Scan for the cell matching the given text and deliver its [X, Y] coordinate at center. 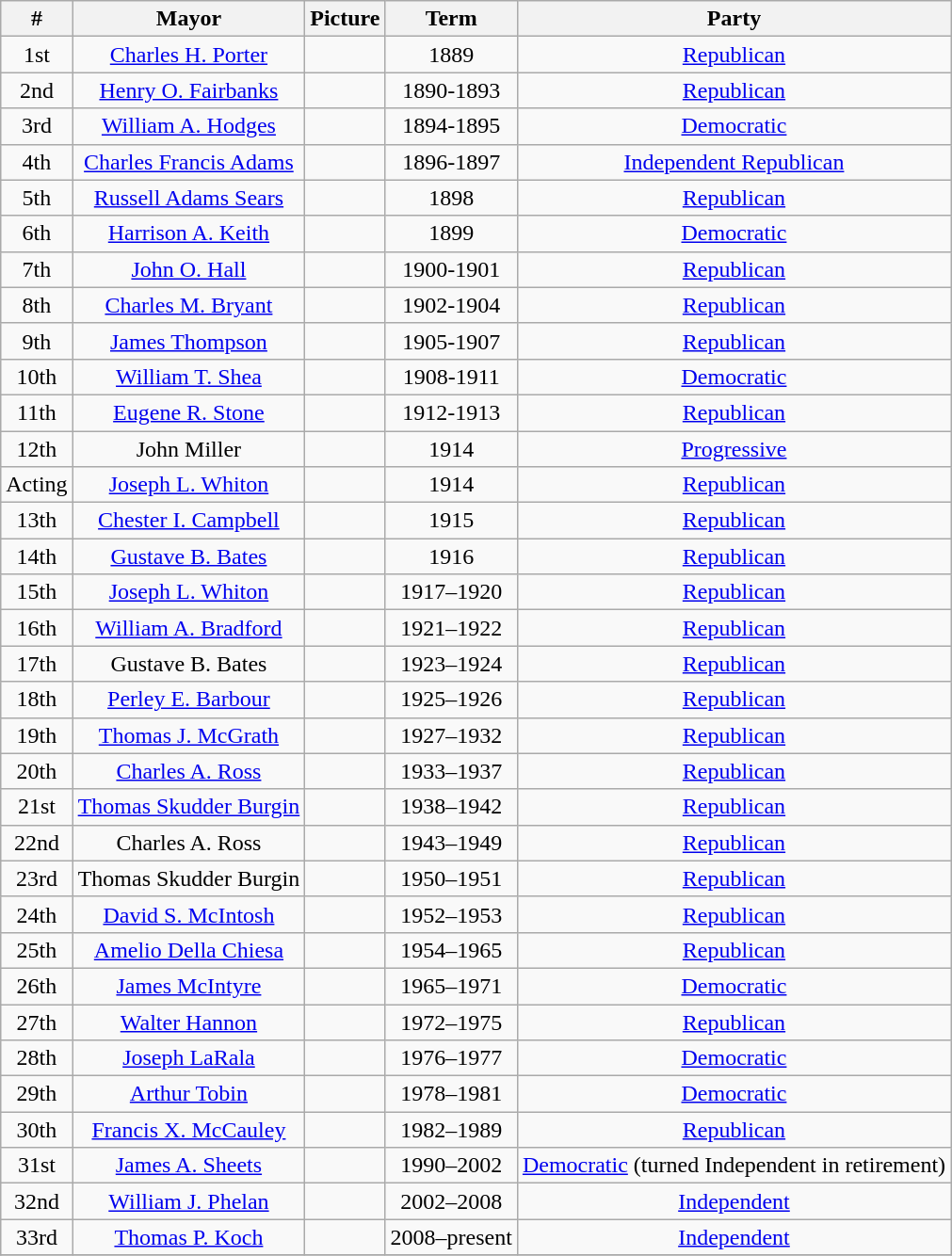
1899 [451, 233]
William J. Phelan [188, 1201]
22nd [37, 843]
James Thompson [188, 341]
Progressive [734, 449]
1900-1901 [451, 269]
John O. Hall [188, 269]
32nd [37, 1201]
Perley E. Barbour [188, 700]
1917–1920 [451, 592]
1915 [451, 521]
Picture [345, 19]
4th [37, 162]
Francis X. McCauley [188, 1130]
3rd [37, 126]
Russell Adams Sears [188, 198]
Chester I. Campbell [188, 521]
Charles Francis Adams [188, 162]
Charles M. Bryant [188, 305]
19th [37, 735]
1905-1907 [451, 341]
1927–1932 [451, 735]
Thomas J. McGrath [188, 735]
13th [37, 521]
William A. Bradford [188, 628]
James A. Sheets [188, 1166]
1938–1942 [451, 807]
David S. McIntosh [188, 914]
1976–1977 [451, 1058]
14th [37, 556]
Walter Hannon [188, 1022]
10th [37, 377]
1st [37, 55]
23rd [37, 878]
15th [37, 592]
26th [37, 986]
William A. Hodges [188, 126]
21st [37, 807]
8th [37, 305]
24th [37, 914]
James McIntyre [188, 986]
John Miller [188, 449]
7th [37, 269]
1923–1924 [451, 664]
1954–1965 [451, 950]
16th [37, 628]
2008–present [451, 1237]
11th [37, 412]
William T. Shea [188, 377]
Acting [37, 485]
1943–1949 [451, 843]
18th [37, 700]
9th [37, 341]
Henry O. Fairbanks [188, 90]
Thomas P. Koch [188, 1237]
1889 [451, 55]
1912-1913 [451, 412]
1978–1981 [451, 1094]
17th [37, 664]
1896-1897 [451, 162]
1965–1971 [451, 986]
Eugene R. Stone [188, 412]
Party [734, 19]
Arthur Tobin [188, 1094]
25th [37, 950]
1902-1904 [451, 305]
# [37, 19]
1982–1989 [451, 1130]
1908-1911 [451, 377]
31st [37, 1166]
1898 [451, 198]
Mayor [188, 19]
Democratic (turned Independent in retirement) [734, 1166]
1990–2002 [451, 1166]
2002–2008 [451, 1201]
6th [37, 233]
Charles H. Porter [188, 55]
30th [37, 1130]
20th [37, 771]
12th [37, 449]
1890-1893 [451, 90]
1950–1951 [451, 878]
1894-1895 [451, 126]
Independent Republican [734, 162]
2nd [37, 90]
1952–1953 [451, 914]
Harrison A. Keith [188, 233]
Term [451, 19]
28th [37, 1058]
1933–1937 [451, 771]
Amelio Della Chiesa [188, 950]
5th [37, 198]
1916 [451, 556]
1972–1975 [451, 1022]
33rd [37, 1237]
1925–1926 [451, 700]
27th [37, 1022]
29th [37, 1094]
Joseph LaRala [188, 1058]
1921–1922 [451, 628]
